Scan for the cell matching the given text and deliver its [X, Y] coordinate at center. 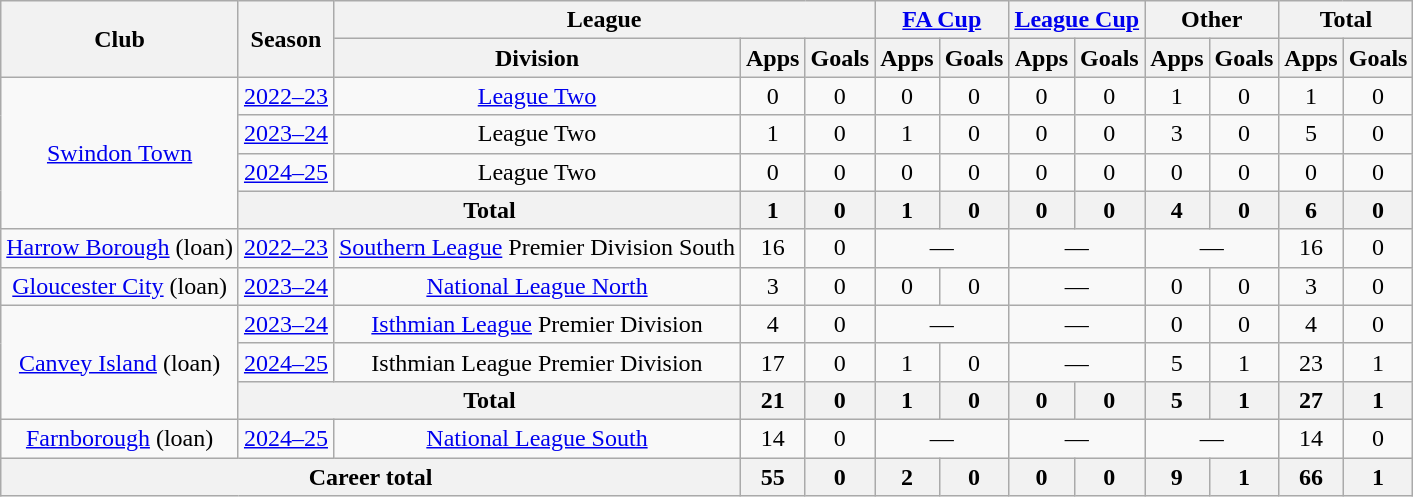
Southern League Premier Division South [536, 248]
Swindon Town [120, 153]
27 [1311, 400]
League Cup [1077, 20]
Club [120, 39]
Other [1212, 20]
National League North [536, 286]
Career total [371, 477]
66 [1311, 477]
Harrow Borough (loan) [120, 248]
Gloucester City (loan) [120, 286]
Farnborough (loan) [120, 438]
17 [773, 362]
6 [1311, 210]
League [604, 20]
National League South [536, 438]
55 [773, 477]
Division [536, 58]
21 [773, 400]
Season [286, 39]
Canvey Island (loan) [120, 362]
9 [1177, 477]
23 [1311, 362]
2 [907, 477]
FA Cup [942, 20]
